Search for the cell housing the specified text and yield its (X, Y) center coordinate. 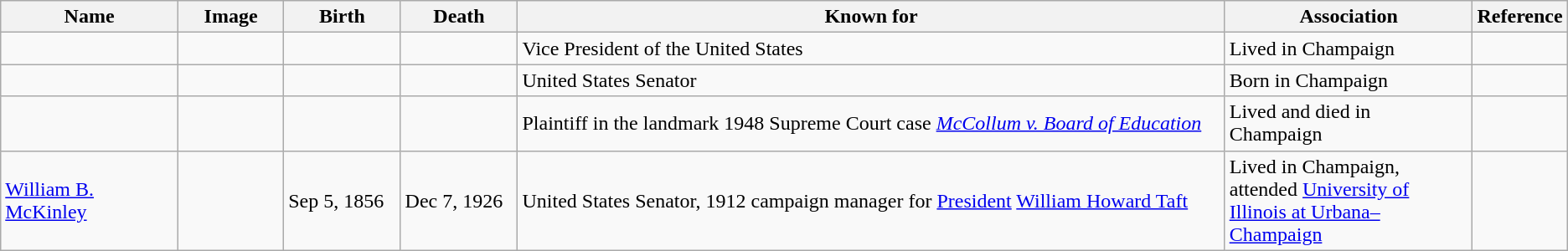
United States Senator (871, 80)
Lived and died in Champaign (1349, 124)
Sep 5, 1856 (342, 201)
Reference (1519, 17)
Dec 7, 1926 (459, 201)
Known for (871, 17)
Association (1349, 17)
United States Senator, 1912 campaign manager for President William Howard Taft (871, 201)
William B. McKinley (90, 201)
Birth (342, 17)
Vice President of the United States (871, 49)
Plaintiff in the landmark 1948 Supreme Court case McCollum v. Board of Education (871, 124)
Born in Champaign (1349, 80)
Lived in Champaign (1349, 49)
Image (230, 17)
Death (459, 17)
Lived in Champaign, attended University of Illinois at Urbana–Champaign (1349, 201)
Name (90, 17)
